Search for the cell housing the specified text and yield its (X, Y) center coordinate. 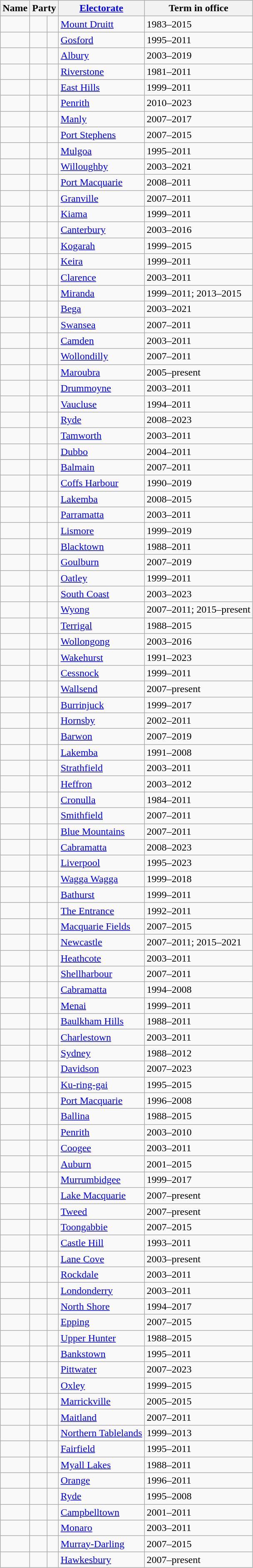
Lismore (102, 531)
1988–2012 (198, 1053)
Orange (102, 1481)
Baulkham Hills (102, 1021)
1993–2011 (198, 1243)
2003–present (198, 1259)
Macquarie Fields (102, 926)
Cessnock (102, 673)
Rockdale (102, 1275)
1994–2008 (198, 990)
1999–2018 (198, 879)
Epping (102, 1322)
North Shore (102, 1306)
Dubbo (102, 451)
Canterbury (102, 230)
Hornsby (102, 721)
Heffron (102, 784)
Fairfield (102, 1449)
Menai (102, 1006)
1999–2019 (198, 531)
2005–present (198, 372)
Port Stephens (102, 135)
Londonderry (102, 1291)
Toongabbie (102, 1227)
Blue Mountains (102, 831)
1981–2011 (198, 72)
Clarence (102, 277)
Gosford (102, 40)
1995–2023 (198, 863)
2010–2023 (198, 103)
Barwon (102, 737)
Marrickville (102, 1401)
Maitland (102, 1417)
Liverpool (102, 863)
Granville (102, 198)
1999–2011; 2013–2015 (198, 293)
Manly (102, 119)
Maroubra (102, 372)
Drummoyne (102, 388)
Goulburn (102, 562)
1994–2011 (198, 404)
Shellharbour (102, 974)
2003–2010 (198, 1132)
Davidson (102, 1069)
Cronulla (102, 800)
Miranda (102, 293)
Pittwater (102, 1370)
Oxley (102, 1385)
Charlestown (102, 1037)
2007–2011; 2015–2021 (198, 942)
2007–2011; 2015–present (198, 610)
Vaucluse (102, 404)
2007–2017 (198, 119)
Sydney (102, 1053)
Kogarah (102, 246)
Murrumbidgee (102, 1180)
Bankstown (102, 1354)
2003–2019 (198, 56)
Blacktown (102, 547)
Wagga Wagga (102, 879)
1996–2011 (198, 1481)
Wollondilly (102, 356)
2004–2011 (198, 451)
1996–2008 (198, 1101)
Bathurst (102, 895)
1994–2017 (198, 1306)
Monaro (102, 1528)
Coffs Harbour (102, 483)
1999–2013 (198, 1433)
Ku-ring-gai (102, 1085)
Camden (102, 341)
Murray-Darling (102, 1544)
South Coast (102, 594)
Willoughby (102, 166)
1995–2008 (198, 1496)
2008–2011 (198, 182)
Mulgoa (102, 151)
Hawkesbury (102, 1560)
Parramatta (102, 515)
The Entrance (102, 910)
2003–2012 (198, 784)
Tweed (102, 1212)
Tamworth (102, 435)
Bega (102, 309)
Wyong (102, 610)
Albury (102, 56)
Mount Druitt (102, 24)
Smithfield (102, 816)
Ballina (102, 1116)
Castle Hill (102, 1243)
Oatley (102, 578)
Kiama (102, 214)
Wallsend (102, 689)
Wollongong (102, 641)
Riverstone (102, 72)
Lake Macquarie (102, 1195)
Swansea (102, 325)
1983–2015 (198, 24)
East Hills (102, 87)
Wakehurst (102, 657)
2005–2015 (198, 1401)
2001–2015 (198, 1164)
Term in office (198, 8)
Keira (102, 262)
1991–2023 (198, 657)
1984–2011 (198, 800)
Balmain (102, 467)
Campbelltown (102, 1512)
Upper Hunter (102, 1338)
Electorate (102, 8)
2001–2011 (198, 1512)
2003–2023 (198, 594)
Northern Tablelands (102, 1433)
Heathcote (102, 958)
Name (15, 8)
2002–2011 (198, 721)
Auburn (102, 1164)
Party (44, 8)
Burrinjuck (102, 705)
1991–2008 (198, 752)
1990–2019 (198, 483)
Coogee (102, 1148)
Lane Cove (102, 1259)
Strathfield (102, 768)
1995–2015 (198, 1085)
Myall Lakes (102, 1464)
Terrigal (102, 626)
2008–2015 (198, 499)
Newcastle (102, 942)
1992–2011 (198, 910)
